Extract the (x, y) coordinate from the center of the cell holding the provided text.  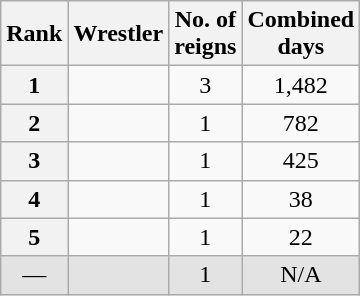
N/A (301, 275)
— (34, 275)
Wrestler (118, 34)
No. ofreigns (206, 34)
5 (34, 237)
4 (34, 199)
Combineddays (301, 34)
38 (301, 199)
22 (301, 237)
1,482 (301, 85)
782 (301, 123)
Rank (34, 34)
2 (34, 123)
425 (301, 161)
